Provide the (x, y) coordinate of the cell's center where the given text is located.  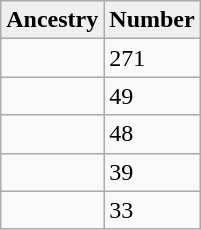
Number (152, 20)
39 (152, 172)
48 (152, 134)
33 (152, 210)
Ancestry (52, 20)
271 (152, 58)
49 (152, 96)
